Output the (X, Y) coordinate of the center of the cell containing the given text.  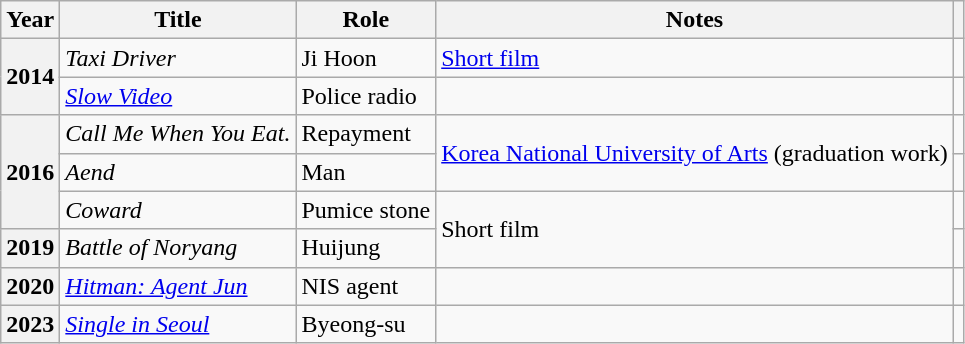
Korea National University of Arts (graduation work) (695, 153)
Byeong-su (366, 324)
2014 (30, 77)
Coward (178, 210)
Call Me When You Eat. (178, 134)
Ji Hoon (366, 58)
NIS agent (366, 286)
Man (366, 172)
Repayment (366, 134)
Year (30, 20)
Single in Seoul (178, 324)
Police radio (366, 96)
Aend (178, 172)
2016 (30, 172)
Role (366, 20)
Pumice stone (366, 210)
Title (178, 20)
2023 (30, 324)
Battle of Noryang (178, 248)
Taxi Driver (178, 58)
Huijung (366, 248)
2019 (30, 248)
Slow Video (178, 96)
Notes (695, 20)
Hitman: Agent Jun (178, 286)
2020 (30, 286)
